Locate the cell with the specified text and output its (X, Y) center coordinate. 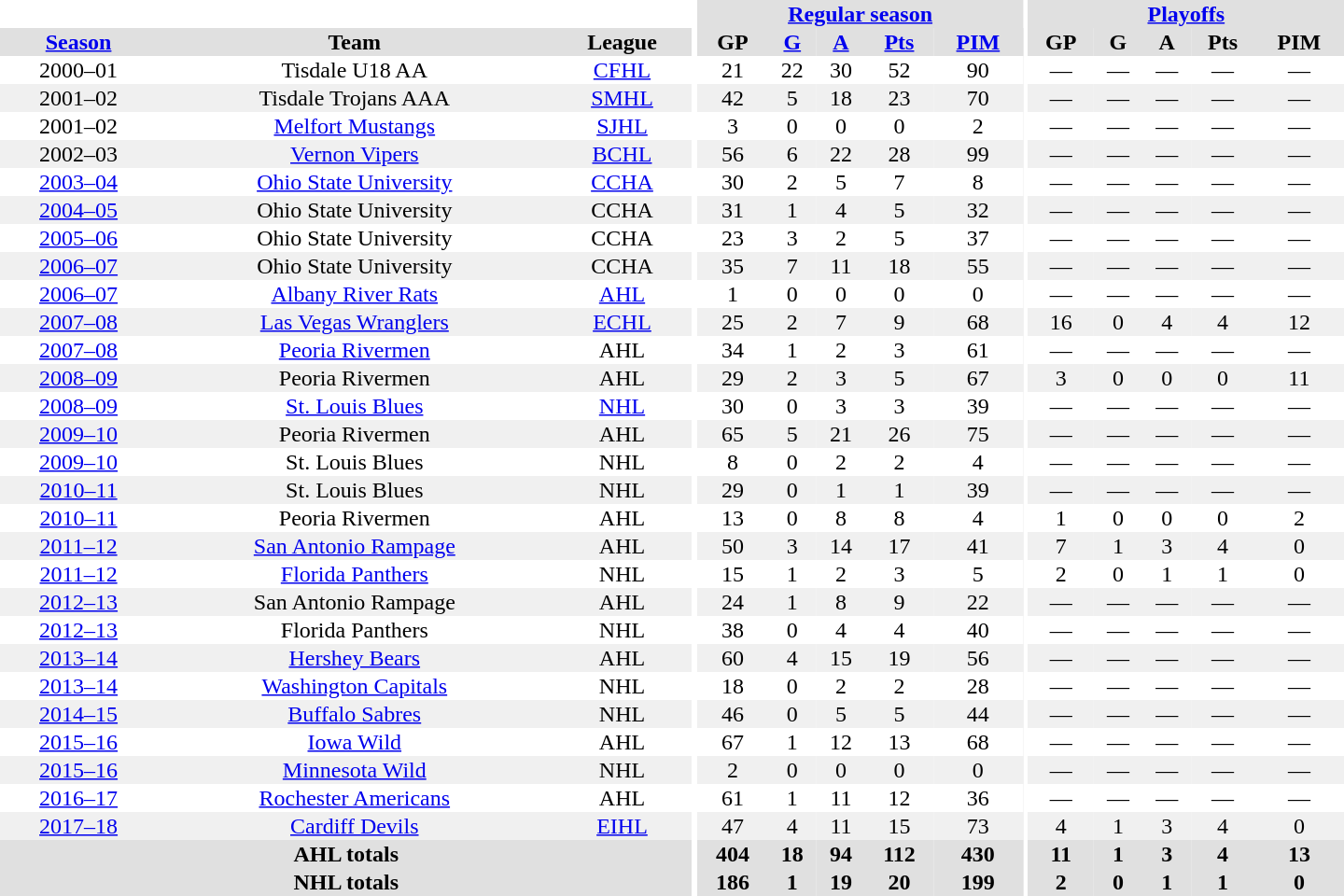
Hershey Bears (355, 658)
52 (900, 70)
26 (900, 434)
2016–17 (78, 798)
47 (732, 826)
73 (978, 826)
31 (732, 210)
League (622, 42)
17 (900, 546)
24 (732, 602)
Albany River Rats (355, 294)
Tisdale U18 AA (355, 70)
70 (978, 98)
186 (732, 882)
Buffalo Sabres (355, 714)
Las Vegas Wranglers (355, 322)
Regular season (861, 14)
2004–05 (78, 210)
Playoffs (1186, 14)
EIHL (622, 826)
35 (732, 266)
42 (732, 98)
NHL totals (346, 882)
2003–04 (78, 182)
65 (732, 434)
75 (978, 434)
430 (978, 854)
40 (978, 630)
37 (978, 238)
199 (978, 882)
25 (732, 322)
SJHL (622, 126)
50 (732, 546)
2000–01 (78, 70)
Rochester Americans (355, 798)
ECHL (622, 322)
Minnesota Wild (355, 770)
34 (732, 350)
90 (978, 70)
AHL totals (346, 854)
Team (355, 42)
44 (978, 714)
CFHL (622, 70)
99 (978, 154)
2002–03 (78, 154)
20 (900, 882)
112 (900, 854)
Tisdale Trojans AAA (355, 98)
16 (1061, 322)
BCHL (622, 154)
94 (841, 854)
60 (732, 658)
Vernon Vipers (355, 154)
404 (732, 854)
6 (792, 154)
2005–06 (78, 238)
Washington Capitals (355, 686)
SMHL (622, 98)
Season (78, 42)
38 (732, 630)
46 (732, 714)
55 (978, 266)
32 (978, 210)
Iowa Wild (355, 742)
36 (978, 798)
2017–18 (78, 826)
2014–15 (78, 714)
41 (978, 546)
14 (841, 546)
Melfort Mustangs (355, 126)
Cardiff Devils (355, 826)
